Return [X, Y] of the center of cell containing provided text 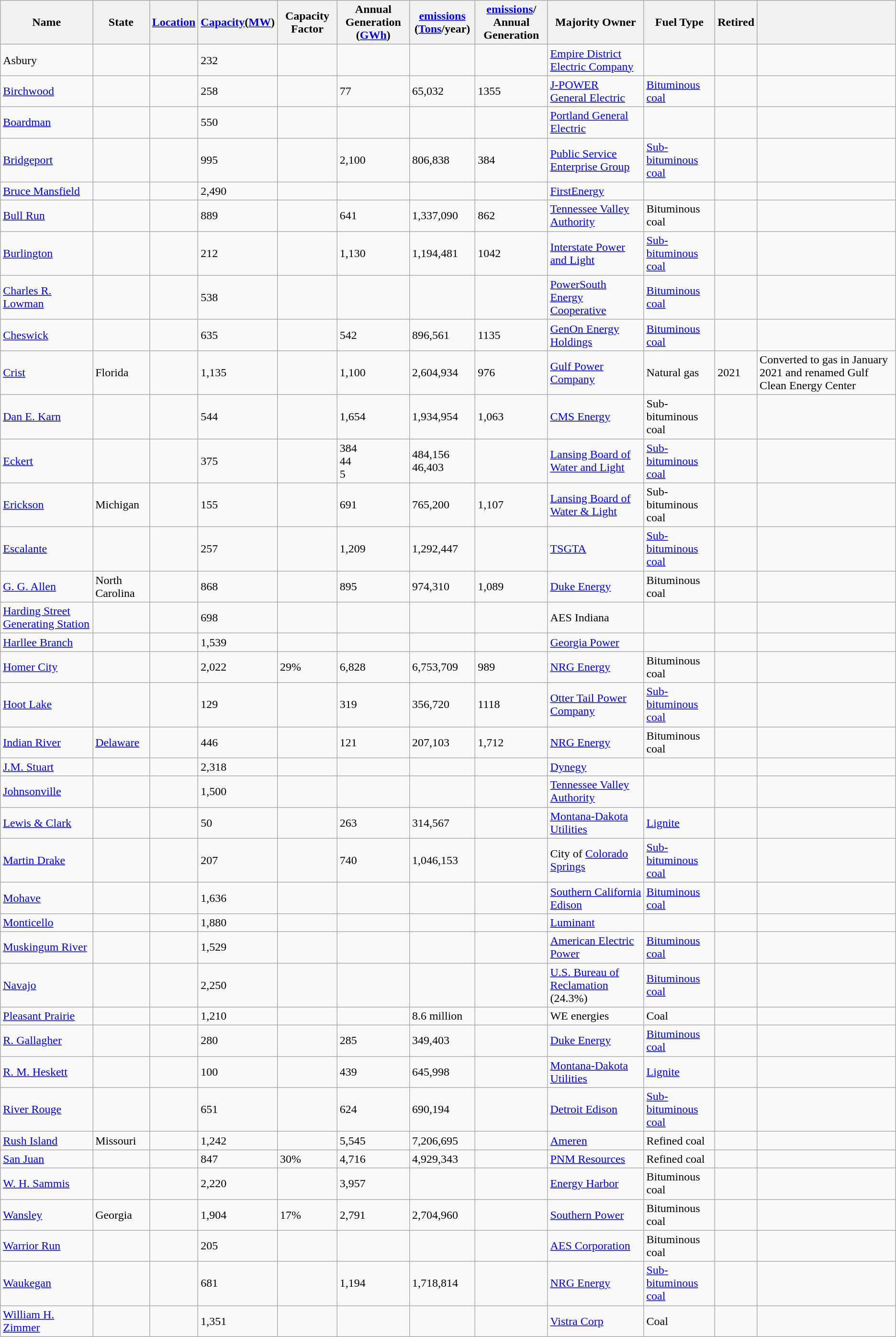
1,046,153 [442, 860]
Majority Owner [595, 22]
emissions(Tons/year) [442, 22]
Gulf Power Company [595, 372]
WE energies [595, 1016]
Missouri [121, 1141]
Michigan [121, 505]
U.S. Bureau of Reclamation (24.3%) [595, 985]
2021 [736, 372]
Martin Drake [47, 860]
2,100 [373, 160]
Burlington [47, 253]
1,194 [373, 1283]
Detroit Edison [595, 1110]
641 [373, 215]
1118 [511, 705]
544 [238, 416]
Southern Power [595, 1215]
207 [238, 860]
PowerSouth Energy Cooperative [595, 297]
Interstate Power and Light [595, 253]
Location [174, 22]
681 [238, 1283]
AES Indiana [595, 618]
691 [373, 505]
Hoot Lake [47, 705]
263 [373, 822]
2,704,960 [442, 1215]
Name [47, 22]
Harding Street Generating Station [47, 618]
439 [373, 1072]
77 [373, 91]
Boardman [47, 123]
690,194 [442, 1110]
1,636 [238, 898]
Wansley [47, 1215]
Erickson [47, 505]
Dynegy [595, 767]
1,107 [511, 505]
TSGTA [595, 549]
Georgia Power [595, 642]
538 [238, 297]
989 [511, 667]
Lansing Board of Water and Light [595, 461]
Rush Island [47, 1141]
1355 [511, 91]
645,998 [442, 1072]
995 [238, 160]
765,200 [442, 505]
Bull Run [47, 215]
635 [238, 335]
100 [238, 1072]
4,929,343 [442, 1159]
PNM Resources [595, 1159]
384 44 5 [373, 461]
City of Colorado Springs [595, 860]
1,194,481 [442, 253]
1,242 [238, 1141]
Portland General Electric [595, 123]
J-POWERGeneral Electric [595, 91]
740 [373, 860]
6,828 [373, 667]
Monticello [47, 922]
1,210 [238, 1016]
Harllee Branch [47, 642]
Homer City [47, 667]
Lewis & Clark [47, 822]
375 [238, 461]
1,718,814 [442, 1283]
542 [373, 335]
Otter Tail Power Company [595, 705]
Energy Harbor [595, 1183]
349,403 [442, 1041]
W. H. Sammis [47, 1183]
1,063 [511, 416]
Crist [47, 372]
1,100 [373, 372]
Johnsonville [47, 792]
65,032 [442, 91]
895 [373, 587]
Georgia [121, 1215]
J.M. Stuart [47, 767]
2,220 [238, 1183]
Ameren [595, 1141]
R. M. Heskett [47, 1072]
356,720 [442, 705]
River Rouge [47, 1110]
5,545 [373, 1141]
William H. Zimmer [47, 1321]
Delaware [121, 742]
3,957 [373, 1183]
8.6 million [442, 1016]
Public Service Enterprise Group [595, 160]
Southern California Edison [595, 898]
Annual Generation(GWh) [373, 22]
2,022 [238, 667]
207,103 [442, 742]
319 [373, 705]
1,135 [238, 372]
974,310 [442, 587]
868 [238, 587]
State [121, 22]
GenOn Energy Holdings [595, 335]
2,318 [238, 767]
Capacity(MW) [238, 22]
862 [511, 215]
AES Corporation [595, 1246]
Lansing Board of Water & Light [595, 505]
550 [238, 123]
1,529 [238, 947]
Cheswick [47, 335]
emissions/Annual Generation [511, 22]
889 [238, 215]
280 [238, 1041]
7,206,695 [442, 1141]
976 [511, 372]
1,292,447 [442, 549]
Asbury [47, 60]
484,156 46,403 [442, 461]
1,209 [373, 549]
R. Gallagher [47, 1041]
Empire District Electric Company [595, 60]
1135 [511, 335]
129 [238, 705]
285 [373, 1041]
Escalante [47, 549]
29% [307, 667]
205 [238, 1246]
2,604,934 [442, 372]
Eckert [47, 461]
Florida [121, 372]
651 [238, 1110]
Mohave [47, 898]
446 [238, 742]
212 [238, 253]
50 [238, 822]
Vistra Corp [595, 1321]
Dan E. Karn [47, 416]
4,716 [373, 1159]
1,712 [511, 742]
258 [238, 91]
1,880 [238, 922]
Warrior Run [47, 1246]
Pleasant Prairie [47, 1016]
232 [238, 60]
American Electric Power [595, 947]
North Carolina [121, 587]
1042 [511, 253]
Navajo [47, 985]
384 [511, 160]
896,561 [442, 335]
257 [238, 549]
847 [238, 1159]
1,934,954 [442, 416]
1,130 [373, 253]
1,500 [238, 792]
1,337,090 [442, 215]
G. G. Allen [47, 587]
2,250 [238, 985]
1,089 [511, 587]
1,904 [238, 1215]
Bruce Mansfield [47, 191]
30% [307, 1159]
San Juan [47, 1159]
FirstEnergy [595, 191]
Converted to gas in January 2021 and renamed Gulf Clean Energy Center [827, 372]
806,838 [442, 160]
Indian River [47, 742]
CMS Energy [595, 416]
121 [373, 742]
314,567 [442, 822]
1,539 [238, 642]
Bridgeport [47, 160]
624 [373, 1110]
Luminant [595, 922]
Fuel Type [680, 22]
Retired [736, 22]
2,791 [373, 1215]
1,654 [373, 416]
Muskingum River [47, 947]
6,753,709 [442, 667]
Natural gas [680, 372]
Waukegan [47, 1283]
Charles R. Lowman [47, 297]
155 [238, 505]
698 [238, 618]
2,490 [238, 191]
Capacity Factor [307, 22]
1,351 [238, 1321]
17% [307, 1215]
Birchwood [47, 91]
